For the text-containing cell, return its midpoint in (X, Y) coordinate format. 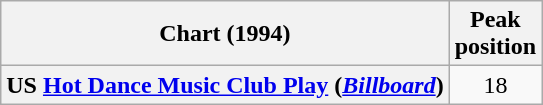
Peakposition (495, 34)
18 (495, 85)
Chart (1994) (225, 34)
US Hot Dance Music Club Play (Billboard) (225, 85)
